Capture the cell that displays the provided text and extract its (X, Y) central coordinate. 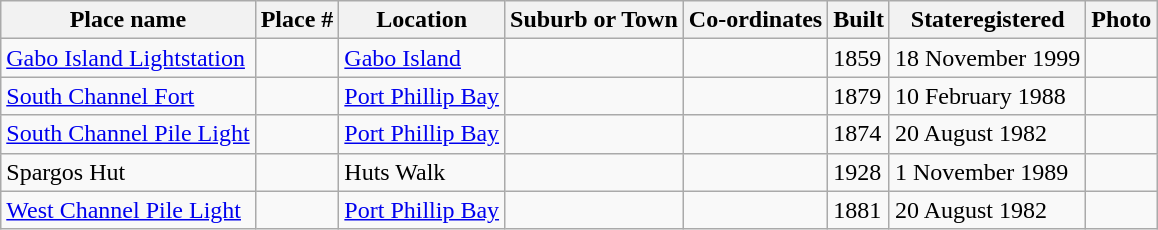
Gabo Island (422, 58)
1874 (859, 134)
1879 (859, 96)
Place name (128, 20)
South Channel Pile Light (128, 134)
South Channel Fort (128, 96)
1859 (859, 58)
18 November 1999 (987, 58)
Gabo Island Lightstation (128, 58)
Location (422, 20)
1928 (859, 172)
Photo (1122, 20)
Suburb or Town (594, 20)
Place # (297, 20)
1881 (859, 210)
West Channel Pile Light (128, 210)
Co-ordinates (755, 20)
Stateregistered (987, 20)
Built (859, 20)
1 November 1989 (987, 172)
10 February 1988 (987, 96)
Spargos Hut (128, 172)
Huts Walk (422, 172)
